From the cell containing the given text, extract its center point as (x, y) coordinate. 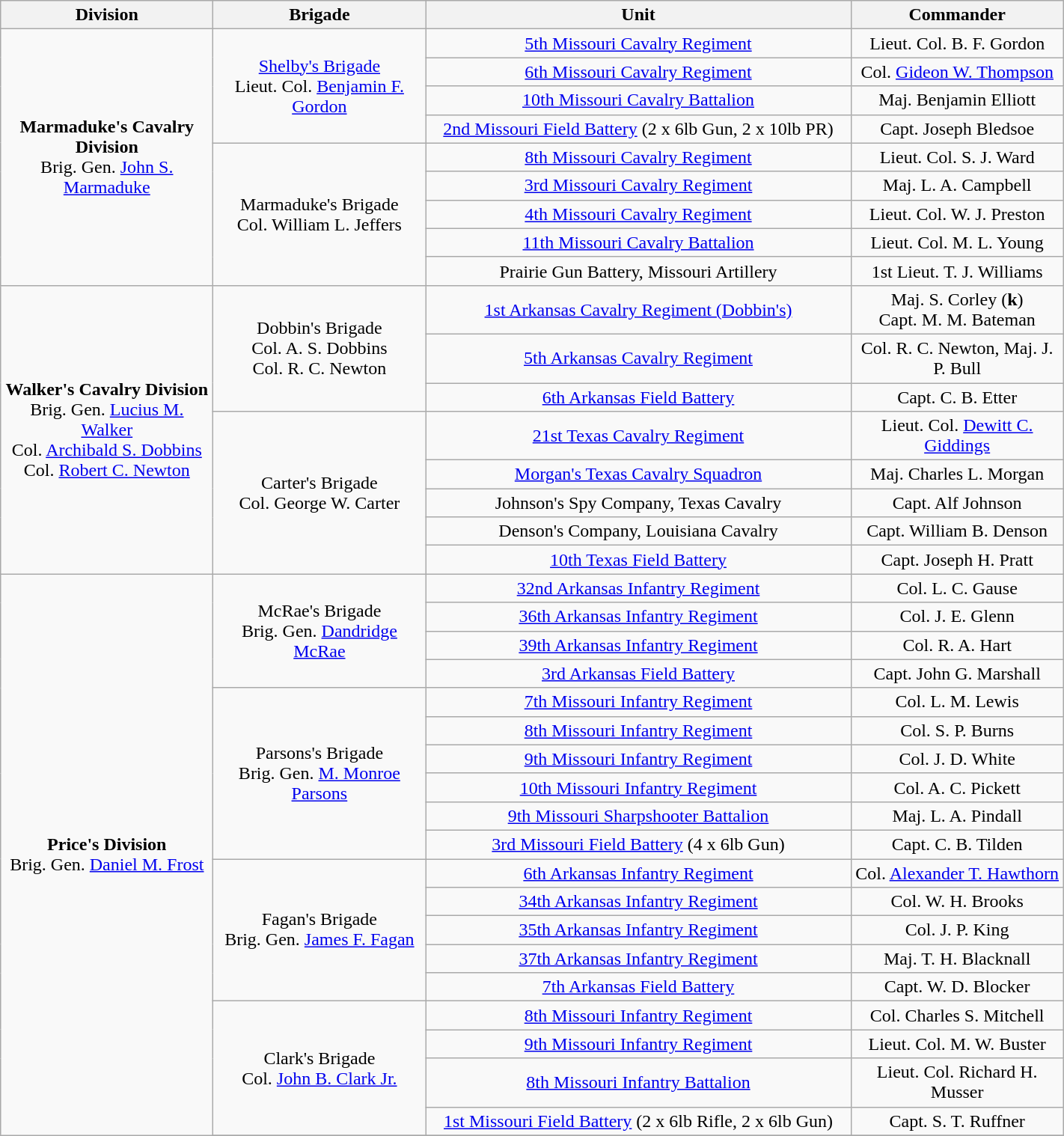
Capt. William B. Denson (957, 531)
34th Arkansas Infantry Regiment (638, 902)
6th Arkansas Field Battery (638, 397)
Commander (957, 15)
9th Missouri Sharpshooter Battalion (638, 816)
5th Arkansas Cavalry Regiment (638, 358)
Col. R. A. Hart (957, 645)
Col. J. P. King (957, 930)
Dobbin's BrigadeCol. A. S. DobbinsCol. R. C. Newton (319, 348)
6th Arkansas Infantry Regiment (638, 873)
21st Texas Cavalry Regiment (638, 436)
Maj. T. H. Blacknall (957, 959)
Col. Alexander T. Hawthorn (957, 873)
Johnson's Spy Company, Texas Cavalry (638, 503)
11th Missouri Cavalry Battalion (638, 242)
Unit (638, 15)
Lieut. Col. B. F. Gordon (957, 43)
37th Arkansas Infantry Regiment (638, 959)
Capt. John G. Marshall (957, 674)
Col. J. E. Glenn (957, 617)
Maj. S. Corley (k)Capt. M. M. Bateman (957, 310)
1st Arkansas Cavalry Regiment (Dobbin's) (638, 310)
Col. Gideon W. Thompson (957, 72)
Col. L. M. Lewis (957, 702)
5th Missouri Cavalry Regiment (638, 43)
Col. A. C. Pickett (957, 787)
Capt. W. D. Blocker (957, 987)
8th Missouri Cavalry Regiment (638, 157)
Capt. S. T. Ruffner (957, 1121)
Col. S. P. Burns (957, 730)
Capt. Joseph Bledsoe (957, 129)
Lieut. Col. Dewitt C. Giddings (957, 436)
35th Arkansas Infantry Regiment (638, 930)
Shelby's BrigadeLieut. Col. Benjamin F. Gordon (319, 86)
Col. R. C. Newton, Maj. J. P. Bull (957, 358)
McRae's BrigadeBrig. Gen. Dandridge McRae (319, 631)
Division (107, 15)
32nd Arkansas Infantry Regiment (638, 588)
Col. L. C. Gause (957, 588)
6th Missouri Cavalry Regiment (638, 72)
2nd Missouri Field Battery (2 x 6lb Gun, 2 x 10lb PR) (638, 129)
Marmaduke's BrigadeCol. William L. Jeffers (319, 214)
1st Lieut. T. J. Williams (957, 271)
Lieut. Col. M. W. Buster (957, 1044)
3rd Arkansas Field Battery (638, 674)
4th Missouri Cavalry Regiment (638, 214)
Maj. Benjamin Elliott (957, 100)
39th Arkansas Infantry Regiment (638, 645)
Denson's Company, Louisiana Cavalry (638, 531)
Walker's Cavalry DivisionBrig. Gen. Lucius M. WalkerCol. Archibald S. DobbinsCol. Robert C. Newton (107, 430)
Capt. C. B. Etter (957, 397)
Col. W. H. Brooks (957, 902)
Carter's BrigadeCol. George W. Carter (319, 492)
Clark's BrigadeCol. John B. Clark Jr. (319, 1069)
1st Missouri Field Battery (2 x 6lb Rifle, 2 x 6lb Gun) (638, 1121)
Brigade (319, 15)
10th Texas Field Battery (638, 560)
7th Arkansas Field Battery (638, 987)
Lieut. Col. W. J. Preston (957, 214)
Morgan's Texas Cavalry Squadron (638, 474)
Maj. L. A. Campbell (957, 186)
10th Missouri Infantry Regiment (638, 787)
Marmaduke's Cavalry DivisionBrig. Gen. John S. Marmaduke (107, 157)
Lieut. Col. S. J. Ward (957, 157)
3rd Missouri Field Battery (4 x 6lb Gun) (638, 844)
Col. Charles S. Mitchell (957, 1016)
Lieut. Col. M. L. Young (957, 242)
Maj. L. A. Pindall (957, 816)
Price's DivisionBrig. Gen. Daniel M. Frost (107, 855)
Maj. Charles L. Morgan (957, 474)
10th Missouri Cavalry Battalion (638, 100)
Parsons's BrigadeBrig. Gen. M. Monroe Parsons (319, 773)
Fagan's BrigadeBrig. Gen. James F. Fagan (319, 930)
Prairie Gun Battery, Missouri Artillery (638, 271)
Col. J. D. White (957, 759)
3rd Missouri Cavalry Regiment (638, 186)
Lieut. Col. Richard H. Musser (957, 1082)
Capt. C. B. Tilden (957, 844)
Capt. Alf Johnson (957, 503)
8th Missouri Infantry Battalion (638, 1082)
36th Arkansas Infantry Regiment (638, 617)
7th Missouri Infantry Regiment (638, 702)
Capt. Joseph H. Pratt (957, 560)
